Pinpoint the cell where the given text exists, returning its (x, y) midpoint coordinate. 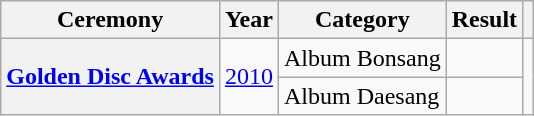
Category (362, 20)
Year (248, 20)
Result (484, 20)
Album Daesang (362, 96)
Album Bonsang (362, 58)
2010 (248, 77)
Ceremony (110, 20)
Golden Disc Awards (110, 77)
